Capture the cell that displays the provided text and extract its (x, y) central coordinate. 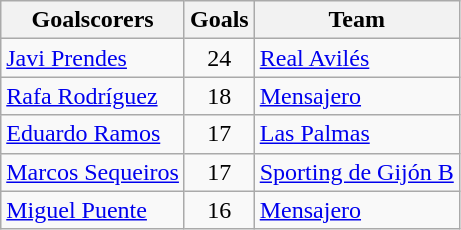
Sporting de Gijón B (356, 172)
16 (219, 210)
Marcos Sequeiros (93, 172)
Miguel Puente (93, 210)
Eduardo Ramos (93, 134)
Goalscorers (93, 20)
Real Avilés (356, 58)
Goals (219, 20)
24 (219, 58)
Team (356, 20)
Javi Prendes (93, 58)
18 (219, 96)
Rafa Rodríguez (93, 96)
Las Palmas (356, 134)
